Extract the (X, Y) coordinate from the center of the cell holding the provided text.  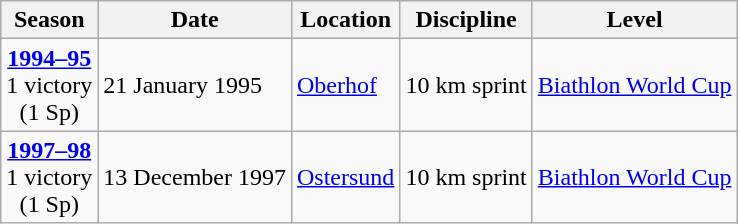
21 January 1995 (195, 85)
Oberhof (345, 85)
Ostersund (345, 177)
Location (345, 20)
Season (50, 20)
1997–98 1 victory (1 Sp) (50, 177)
Level (634, 20)
1994–95 1 victory (1 Sp) (50, 85)
Date (195, 20)
13 December 1997 (195, 177)
Discipline (466, 20)
